Provide the (X, Y) coordinate of the cell's center where the given text is located.  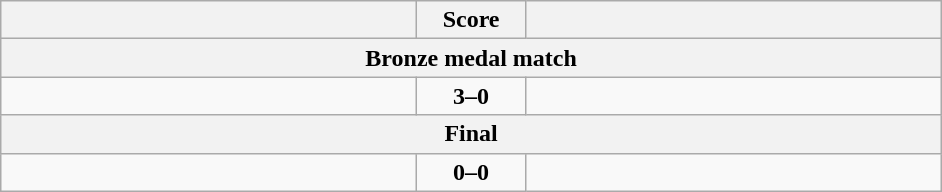
0–0 (472, 172)
Final (472, 134)
Score (472, 20)
3–0 (472, 96)
Bronze medal match (472, 58)
